Scan for the cell matching the given text and deliver its (x, y) coordinate at center. 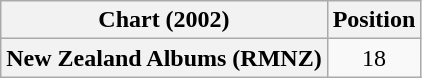
18 (374, 58)
New Zealand Albums (RMNZ) (164, 58)
Chart (2002) (164, 20)
Position (374, 20)
